From the cell containing the given text, extract its center point as [X, Y] coordinate. 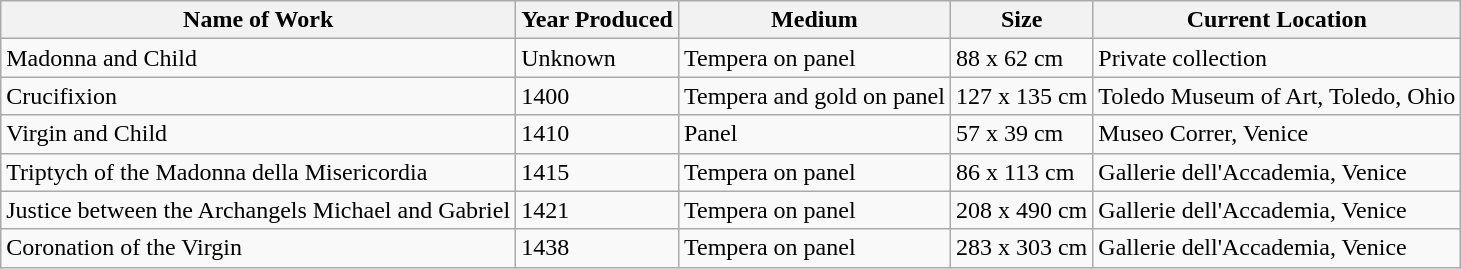
Size [1021, 20]
Crucifixion [258, 96]
Medium [814, 20]
Year Produced [598, 20]
Triptych of the Madonna della Misericordia [258, 172]
Name of Work [258, 20]
Private collection [1277, 58]
Unknown [598, 58]
Toledo Museum of Art, Toledo, Ohio [1277, 96]
Madonna and Child [258, 58]
208 x 490 cm [1021, 210]
86 x 113 cm [1021, 172]
1400 [598, 96]
127 x 135 cm [1021, 96]
Virgin and Child [258, 134]
Panel [814, 134]
Museo Correr, Venice [1277, 134]
1415 [598, 172]
1421 [598, 210]
88 x 62 cm [1021, 58]
Tempera and gold on panel [814, 96]
1410 [598, 134]
57 x 39 cm [1021, 134]
Justice between the Archangels Michael and Gabriel [258, 210]
Coronation of the Virgin [258, 248]
283 x 303 cm [1021, 248]
Current Location [1277, 20]
1438 [598, 248]
